Pinpoint the cell where the given text exists, returning its (X, Y) midpoint coordinate. 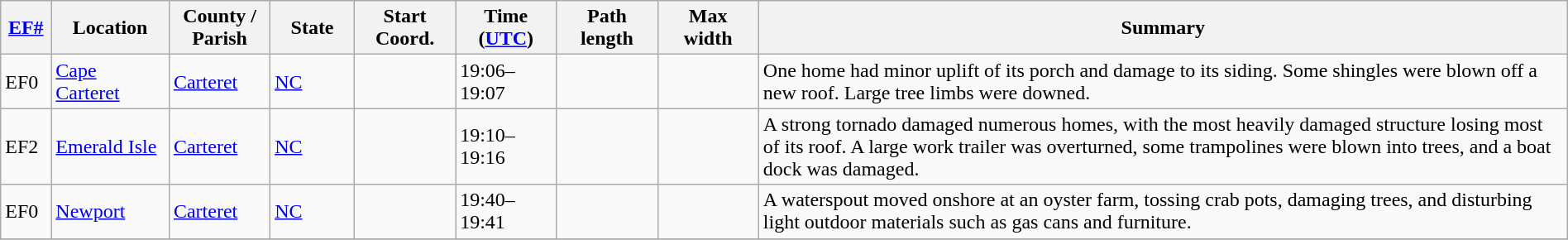
Start Coord. (404, 28)
19:40–19:41 (506, 212)
Time (UTC) (506, 28)
Path length (607, 28)
One home had minor uplift of its porch and damage to its siding. Some shingles were blown off a new roof. Large tree limbs were downed. (1163, 81)
State (313, 28)
19:10–19:16 (506, 146)
EF2 (26, 146)
Summary (1163, 28)
19:06–19:07 (506, 81)
Cape Carteret (111, 81)
Emerald Isle (111, 146)
Max width (708, 28)
EF# (26, 28)
Newport (111, 212)
Location (111, 28)
County / Parish (219, 28)
